Output the (X, Y) coordinate of the center of the cell containing the given text.  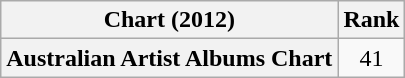
Chart (2012) (170, 20)
Rank (372, 20)
Australian Artist Albums Chart (170, 58)
41 (372, 58)
